For the text-containing cell, return its midpoint in (x, y) coordinate format. 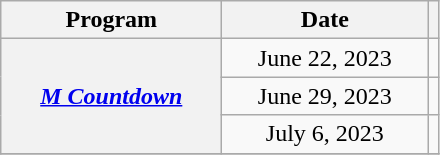
Date (325, 20)
July 6, 2023 (325, 134)
M Countdown (112, 96)
June 22, 2023 (325, 58)
June 29, 2023 (325, 96)
Program (112, 20)
